Search for the cell housing the specified text and yield its (X, Y) center coordinate. 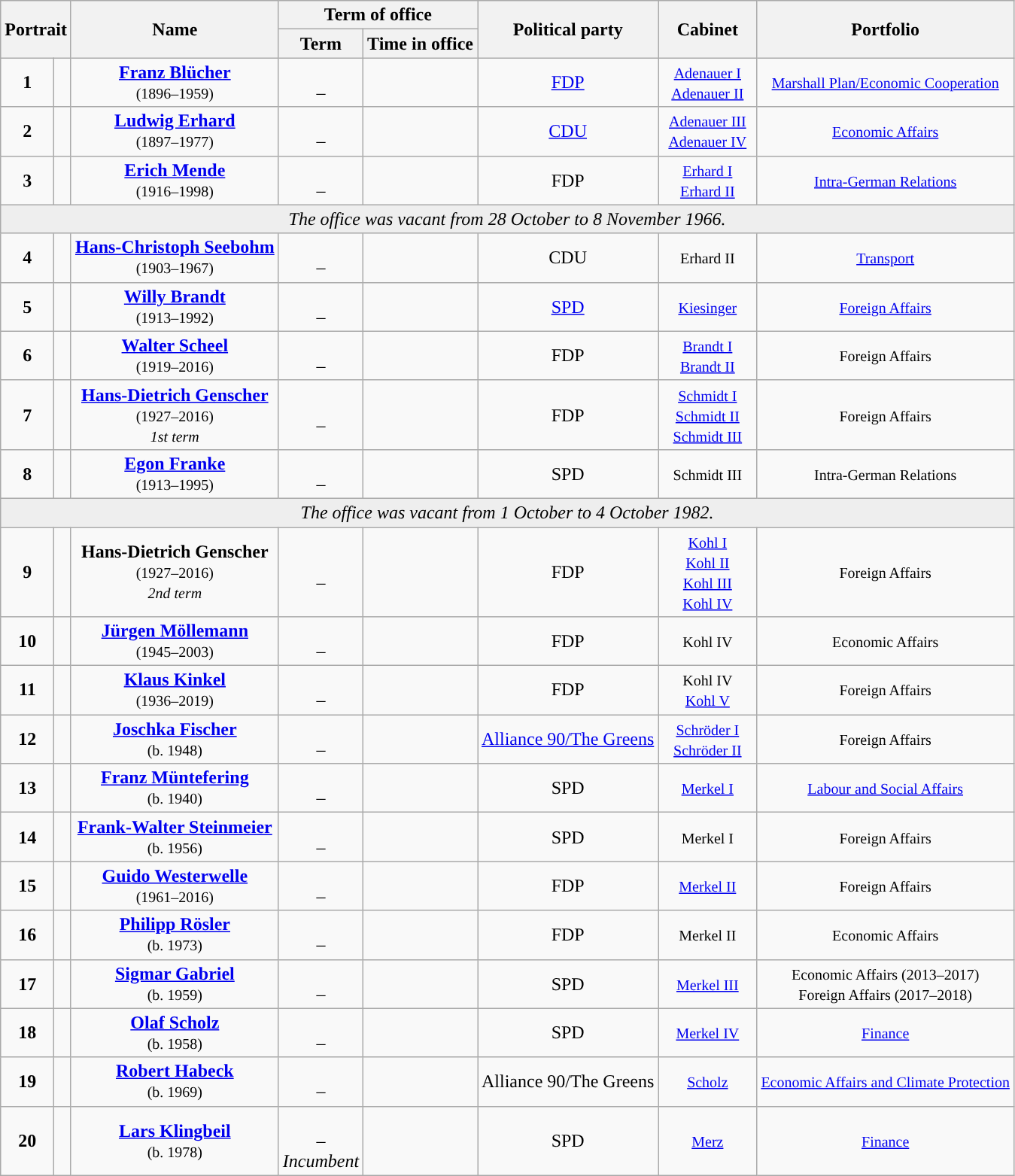
Franz Blücher(1896–1959) (175, 83)
Cabinet (707, 29)
Kohl IVKohl V (707, 691)
–Incumbent (321, 1141)
9 (27, 572)
Political party (567, 29)
Economic Affairs and Climate Protection (886, 1082)
The office was vacant from 28 October to 8 November 1966. (507, 219)
13 (27, 789)
18 (27, 1032)
Kohl IV (707, 641)
10 (27, 641)
Transport (886, 257)
Adenauer IAdenauer II (707, 83)
Adenauer IIIAdenauer IV (707, 131)
2 (27, 131)
1 (27, 83)
Erhard IErhard II (707, 181)
Olaf Scholz(b. 1958) (175, 1032)
Kiesinger (707, 307)
Joschka Fischer(b. 1948) (175, 739)
11 (27, 691)
Schmidt III (707, 474)
Scholz (707, 1082)
20 (27, 1141)
Brandt IBrandt II (707, 355)
5 (27, 307)
15 (27, 886)
The office was vacant from 1 October to 4 October 1982. (507, 512)
Franz Müntefering(b. 1940) (175, 789)
Time in office (421, 44)
Merkel III (707, 984)
Guido Westerwelle(1961–2016) (175, 886)
16 (27, 934)
Kohl IKohl IIKohl IIIKohl IV (707, 572)
Term of office (378, 15)
17 (27, 984)
7 (27, 415)
Lars Klingbeil(b. 1978) (175, 1141)
Philipp Rösler(b. 1973) (175, 934)
Schröder ISchröder II (707, 739)
Marshall Plan/Economic Cooperation (886, 83)
14 (27, 837)
Ludwig Erhard(1897–1977) (175, 131)
12 (27, 739)
Willy Brandt(1913–1992) (175, 307)
Sigmar Gabriel(b. 1959) (175, 984)
Labour and Social Affairs (886, 789)
Hans-Dietrich Genscher(1927–2016)1st term (175, 415)
Term (321, 44)
6 (27, 355)
3 (27, 181)
19 (27, 1082)
Merkel IV (707, 1032)
Walter Scheel(1919–2016) (175, 355)
Economic Affairs (2013–2017)Foreign Affairs (2017–2018) (886, 984)
Klaus Kinkel(1936–2019) (175, 691)
Merz (707, 1141)
Portrait (36, 29)
Hans-Dietrich Genscher(1927–2016)2nd term (175, 572)
Name (175, 29)
Hans-Christoph Seebohm(1903–1967) (175, 257)
Frank-Walter Steinmeier(b. 1956) (175, 837)
Jürgen Möllemann(1945–2003) (175, 641)
Schmidt ISchmidt IISchmidt III (707, 415)
4 (27, 257)
Erich Mende(1916–1998) (175, 181)
Robert Habeck(b. 1969) (175, 1082)
Erhard II (707, 257)
Egon Franke(1913–1995) (175, 474)
Portfolio (886, 29)
8 (27, 474)
